Detect which cell encompasses the target text, then output its [x, y] center coordinate. 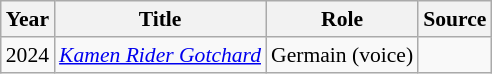
Source [454, 19]
Role [342, 19]
Germain (voice) [342, 55]
Kamen Rider Gotchard [160, 55]
2024 [28, 55]
Year [28, 19]
Title [160, 19]
